Return the [x, y] coordinate for the center point of the cell that contains the specified text.  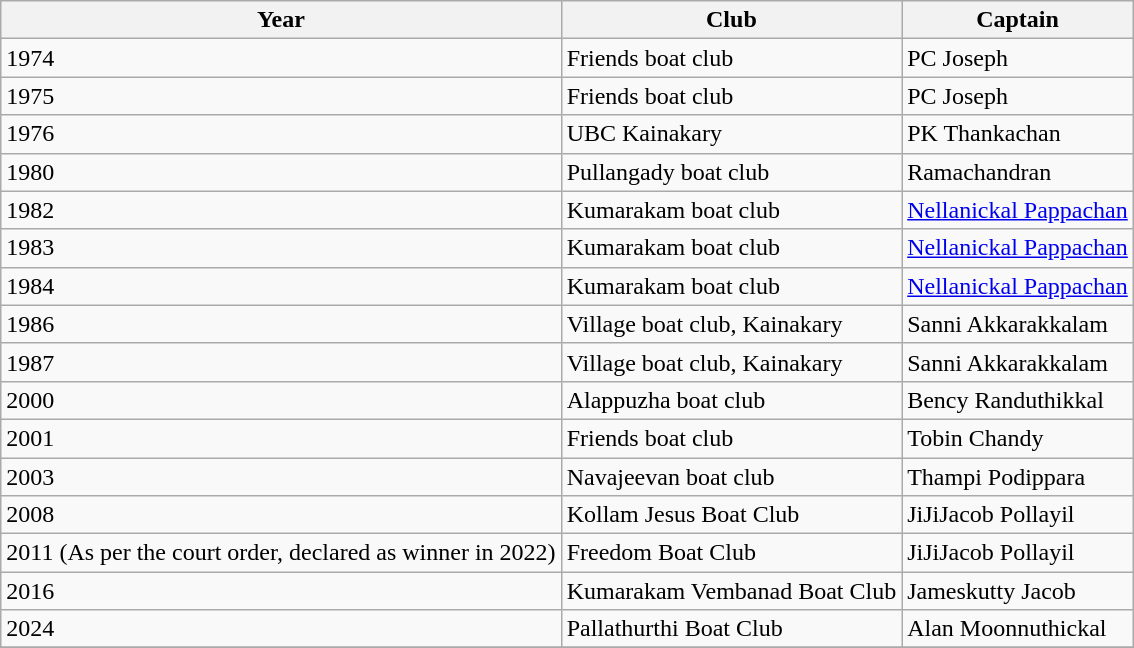
Kumarakam Vembanad Boat Club [732, 591]
Pullangady boat club [732, 172]
Club [732, 20]
Year [281, 20]
Captain [1018, 20]
1975 [281, 96]
Alan Moonnuthickal [1018, 629]
Freedom Boat Club [732, 553]
2003 [281, 477]
2001 [281, 438]
Alappuzha boat club [732, 400]
1976 [281, 134]
Pallathurthi Boat Club [732, 629]
PK Thankachan [1018, 134]
Thampi Podippara [1018, 477]
Kollam Jesus Boat Club [732, 515]
1974 [281, 58]
1983 [281, 248]
2008 [281, 515]
1980 [281, 172]
1982 [281, 210]
2016 [281, 591]
Jameskutty Jacob [1018, 591]
2011 (As per the court order, declared as winner in 2022) [281, 553]
2000 [281, 400]
UBC Kainakary [732, 134]
Bency Randuthikkal [1018, 400]
Tobin Chandy [1018, 438]
1987 [281, 362]
2024 [281, 629]
1984 [281, 286]
Navajeevan boat club [732, 477]
Ramachandran [1018, 172]
1986 [281, 324]
